Scan for the cell matching the given text and deliver its [X, Y] coordinate at center. 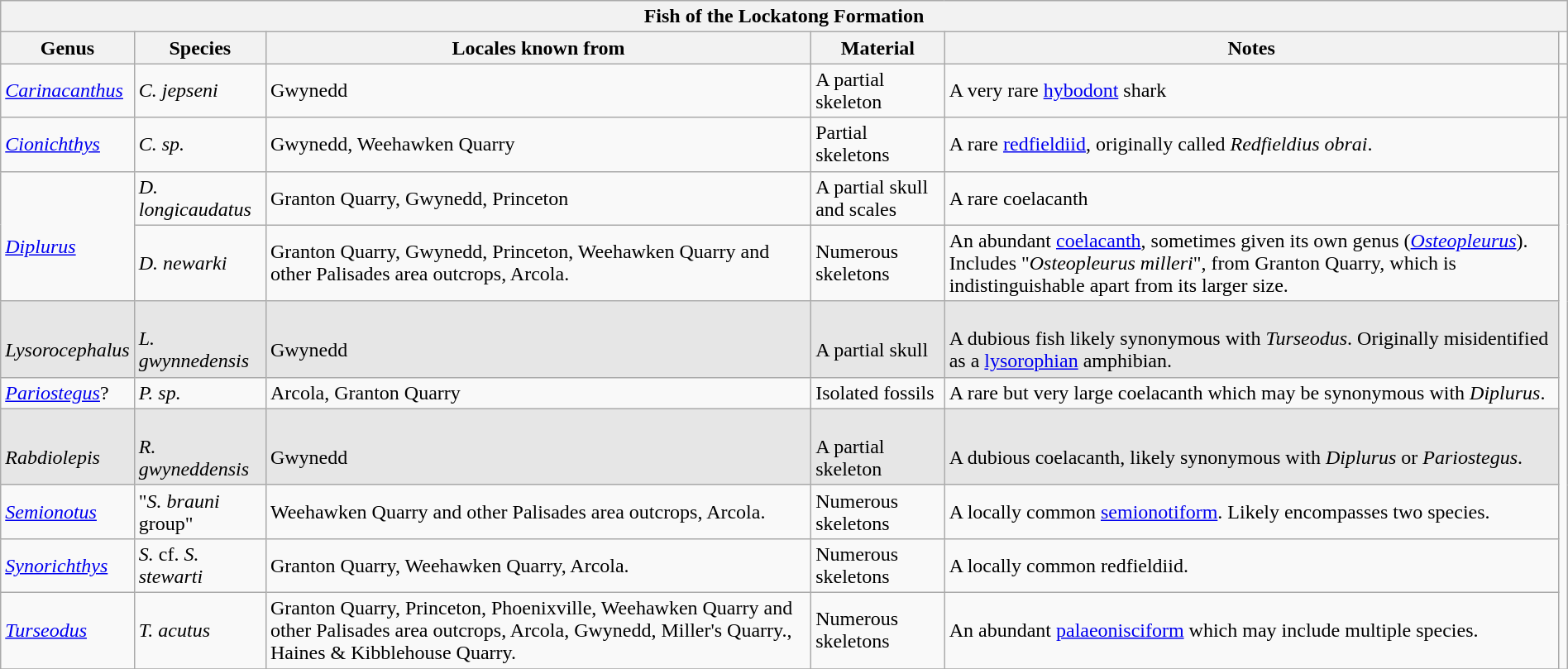
C. jepseni [200, 91]
Fish of the Lockatong Formation [784, 17]
C. sp. [200, 144]
D. newarki [200, 263]
Genus [68, 48]
Cionichthys [68, 144]
Weehawken Quarry and other Palisades area outcrops, Arcola. [538, 511]
Rabdiolepis [68, 447]
Arcola, Granton Quarry [538, 393]
A rare redfieldiid, originally called Redfieldius obrai. [1251, 144]
Isolated fossils [878, 393]
Semionotus [68, 511]
A dubious fish likely synonymous with Turseodus. Originally misidentified as a lysorophian amphibian. [1251, 339]
Gwynedd, Weehawken Quarry [538, 144]
Partial skeletons [878, 144]
"S. brauni group" [200, 511]
Granton Quarry, Gwynedd, Princeton, Weehawken Quarry and other Palisades area outcrops, Arcola. [538, 263]
A partial skull and scales [878, 198]
D. longicaudatus [200, 198]
A partial skull [878, 339]
Synorichthys [68, 566]
L. gwynnedensis [200, 339]
Locales known from [538, 48]
A rare but very large coelacanth which may be synonymous with Diplurus. [1251, 393]
Notes [1251, 48]
Turseodus [68, 630]
Carinacanthus [68, 91]
Material [878, 48]
Pariostegus? [68, 393]
A rare coelacanth [1251, 198]
P. sp. [200, 393]
Species [200, 48]
A locally common redfieldiid. [1251, 566]
Diplurus [68, 237]
An abundant palaeonisciform which may include multiple species. [1251, 630]
A locally common semionotiform. Likely encompasses two species. [1251, 511]
Lysorocephalus [68, 339]
Granton Quarry, Gwynedd, Princeton [538, 198]
Granton Quarry, Weehawken Quarry, Arcola. [538, 566]
T. acutus [200, 630]
A very rare hybodont shark [1251, 91]
S. cf. S. stewarti [200, 566]
R. gwyneddensis [200, 447]
A dubious coelacanth, likely synonymous with Diplurus or Pariostegus. [1251, 447]
